Search for the cell housing the specified text and yield its [X, Y] center coordinate. 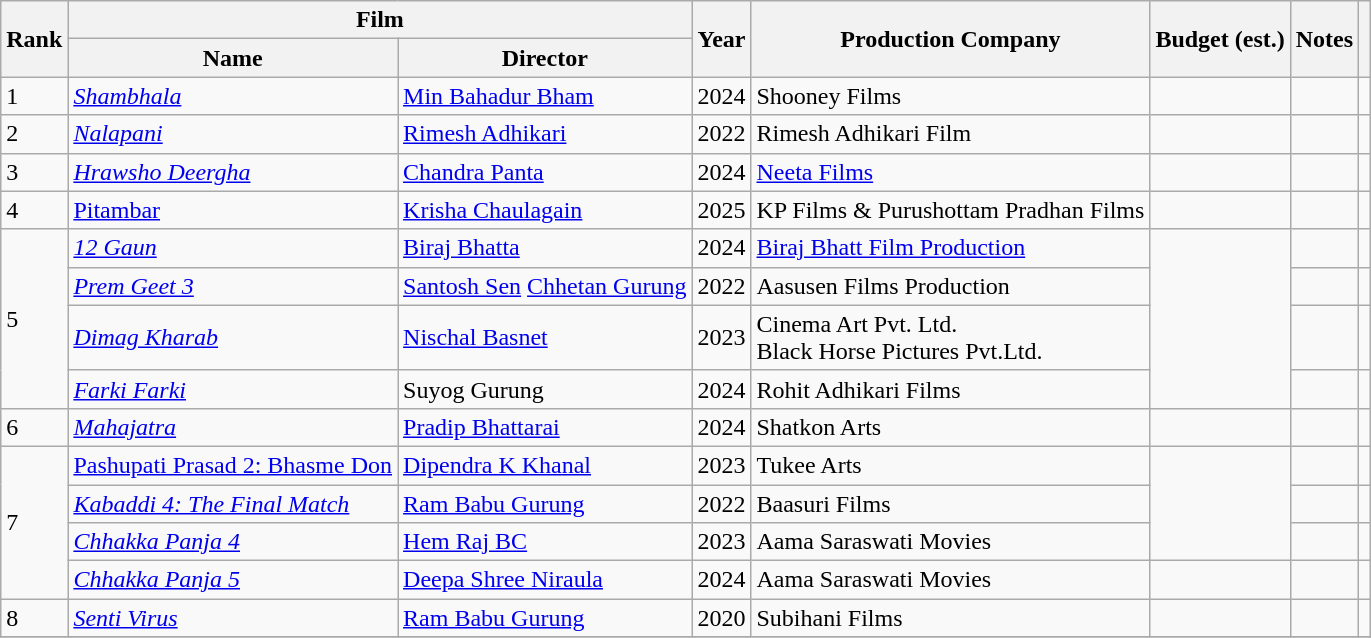
Suyog Gurung [545, 389]
Budget (est.) [1220, 39]
Krisha Chaulagain [545, 210]
Tukee Arts [950, 465]
Dimag Kharab [233, 338]
Chhakka Panja 5 [233, 580]
Mahajatra [233, 427]
2025 [722, 210]
Santosh Sen Chhetan Gurung [545, 286]
Shambhala [233, 96]
2 [34, 134]
Biraj Bhatt Film Production [950, 248]
2020 [722, 618]
Shooney Films [950, 96]
8 [34, 618]
Cinema Art Pvt. Ltd.Black Horse Pictures Pvt.Ltd. [950, 338]
Nischal Basnet [545, 338]
Farki Farki [233, 389]
Film [380, 20]
7 [34, 522]
Rohit Adhikari Films [950, 389]
Hrawsho Deergha [233, 172]
Pitambar [233, 210]
Kabaddi 4: The Final Match [233, 503]
Rank [34, 39]
Shatkon Arts [950, 427]
Production Company [950, 39]
1 [34, 96]
3 [34, 172]
Neeta Films [950, 172]
Pashupati Prasad 2: Bhasme Don [233, 465]
Senti Virus [233, 618]
Rimesh Adhikari [545, 134]
KP Films & Purushottam Pradhan Films [950, 210]
6 [34, 427]
4 [34, 210]
Chandra Panta [545, 172]
Year [722, 39]
Hem Raj BC [545, 542]
Deepa Shree Niraula [545, 580]
Subihani Films [950, 618]
Director [545, 58]
Notes [1324, 39]
Biraj Bhatta [545, 248]
Baasuri Films [950, 503]
Prem Geet 3 [233, 286]
Aasusen Films Production [950, 286]
5 [34, 318]
Name [233, 58]
Chhakka Panja 4 [233, 542]
Nalapani [233, 134]
12 Gaun [233, 248]
Rimesh Adhikari Film [950, 134]
Min Bahadur Bham [545, 96]
Dipendra K Khanal [545, 465]
Pradip Bhattarai [545, 427]
